Identify which cell holds the provided text, then report its (x, y) central coordinate. 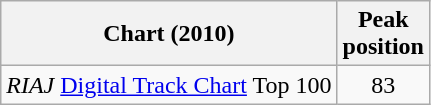
Peakposition (383, 34)
Chart (2010) (169, 34)
83 (383, 85)
RIAJ Digital Track Chart Top 100 (169, 85)
